Search for the cell housing the specified text and yield its (X, Y) center coordinate. 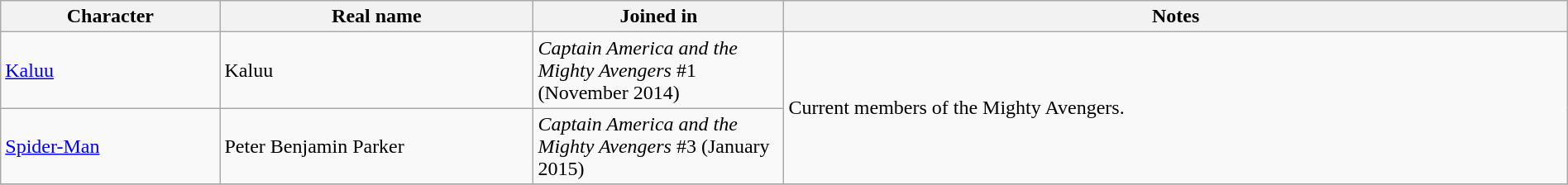
Spider-Man (111, 146)
Current members of the Mighty Avengers. (1176, 108)
Real name (377, 17)
Peter Benjamin Parker (377, 146)
Captain America and the Mighty Avengers #1 (November 2014) (658, 70)
Captain America and the Mighty Avengers #3 (January 2015) (658, 146)
Joined in (658, 17)
Character (111, 17)
Notes (1176, 17)
